For the text-containing cell, return its midpoint in (X, Y) coordinate format. 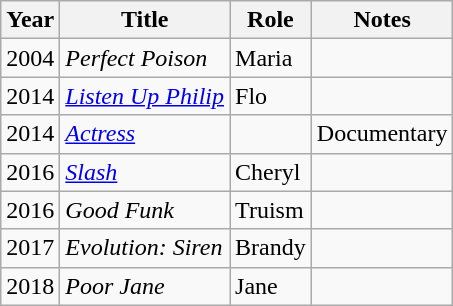
Cheryl (271, 172)
Jane (271, 286)
Actress (145, 134)
Listen Up Philip (145, 96)
2004 (30, 58)
Flo (271, 96)
Slash (145, 172)
Title (145, 20)
Maria (271, 58)
Brandy (271, 248)
2017 (30, 248)
Good Funk (145, 210)
Truism (271, 210)
2018 (30, 286)
Evolution: Siren (145, 248)
Poor Jane (145, 286)
Documentary (382, 134)
Year (30, 20)
Notes (382, 20)
Role (271, 20)
Perfect Poison (145, 58)
